From the cell containing the given text, extract its center point as (x, y) coordinate. 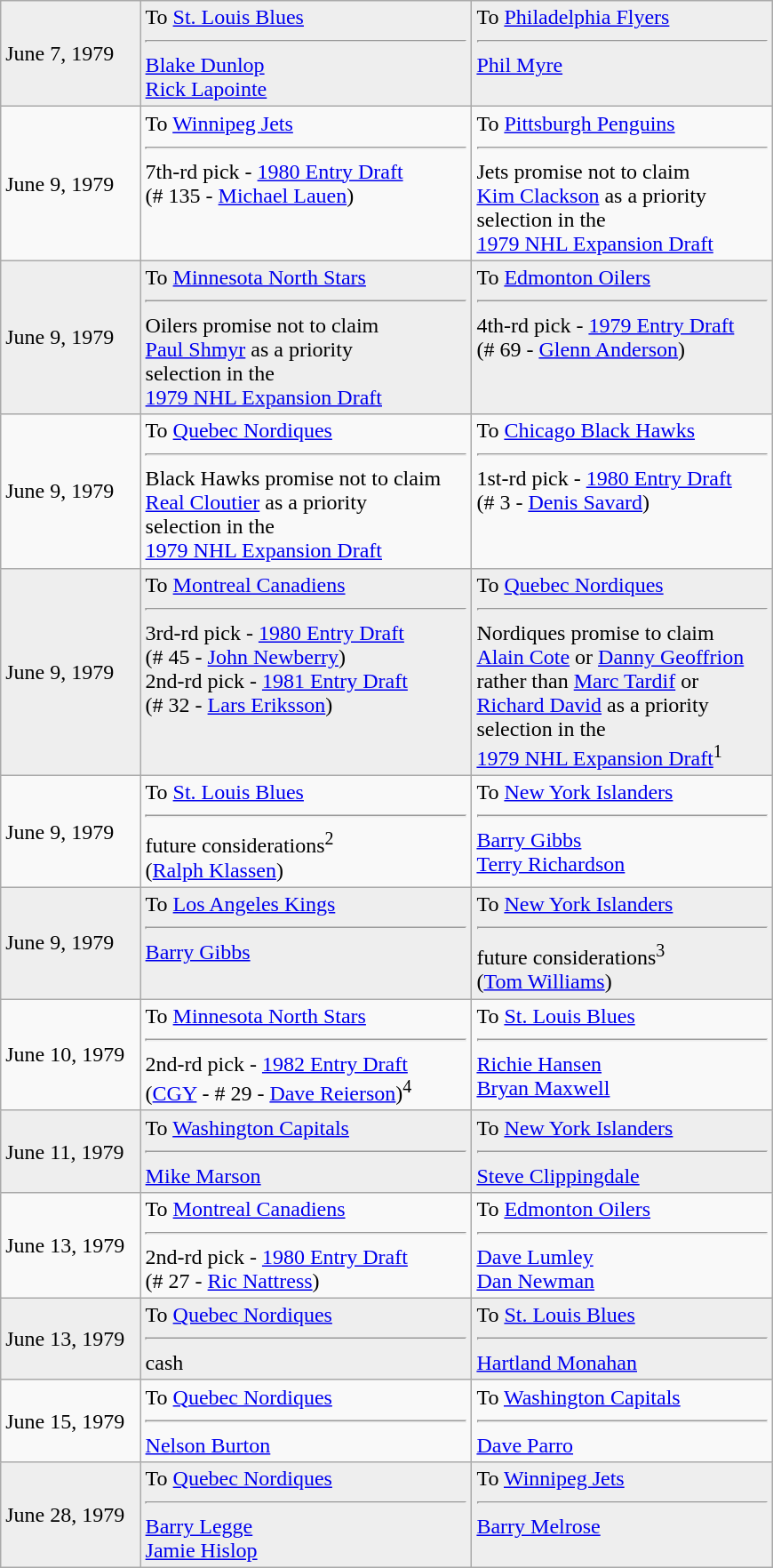
To Washington CapitalsDave Parro (622, 1420)
To Montreal Canadiens3rd-rd pick - 1980 Entry Draft(# 45 - John Newberry)2nd-rd pick - 1981 Entry Draft(# 32 - Lars Eriksson) (306, 672)
To Edmonton OilersDave LumleyDan Newman (622, 1244)
To Minnesota North Stars2nd-rd pick - 1982 Entry Draft(CGY - # 29 - Dave Reierson)4 (306, 1055)
June 10, 1979 (71, 1055)
To Quebec NordiquesBlack Hawks promise not to claimReal Cloutier as a priorityselection in the1979 NHL Expansion Draft (306, 491)
To New York IslandersSteve Clippingdale (622, 1151)
To Chicago Black Hawks1st-rd pick - 1980 Entry Draft(# 3 - Denis Savard) (622, 491)
To Winnipeg JetsBarry Melrose (622, 1515)
To Philadelphia FlyersPhil Myre (622, 53)
To Quebec NordiquesBarry LeggeJamie Hislop (306, 1515)
June 28, 1979 (71, 1515)
To Minnesota North StarsOilers promise not to claimPaul Shmyr as a priorityselection in the1979 NHL Expansion Draft (306, 338)
June 7, 1979 (71, 53)
To Quebec Nordiquescash (306, 1339)
To St. Louis BluesBlake DunlopRick Lapointe (306, 53)
To Montreal Canadiens2nd-rd pick - 1980 Entry Draft(# 27 - Ric Nattress) (306, 1244)
To Pittsburgh PenguinsJets promise not to claimKim Clackson as a priorityselection in the1979 NHL Expansion Draft (622, 183)
June 11, 1979 (71, 1151)
To Edmonton Oilers4th-rd pick - 1979 Entry Draft(# 69 - Glenn Anderson) (622, 338)
To Winnipeg Jets7th-rd pick - 1980 Entry Draft(# 135 - Michael Lauen) (306, 183)
To Los Angeles KingsBarry Gibbs (306, 943)
To Washington CapitalsMike Marson (306, 1151)
To Quebec NordiquesNelson Burton (306, 1420)
To St. Louis Bluesfuture considerations2(Ralph Klassen) (306, 832)
To New York IslandersBarry GibbsTerry Richardson (622, 832)
June 15, 1979 (71, 1420)
To St. Louis BluesHartland Monahan (622, 1339)
To New York Islandersfuture considerations3(Tom Williams) (622, 943)
To St. Louis BluesRichie HansenBryan Maxwell (622, 1055)
